Search for the cell housing the specified text and yield its [X, Y] center coordinate. 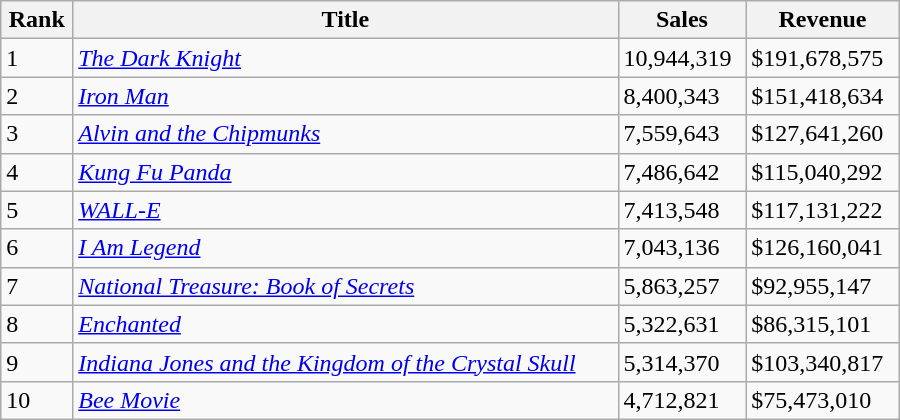
$115,040,292 [822, 172]
7 [37, 286]
7,043,136 [682, 248]
Sales [682, 20]
5,314,370 [682, 362]
$75,473,010 [822, 400]
The Dark Knight [346, 58]
Revenue [822, 20]
6 [37, 248]
10,944,319 [682, 58]
$117,131,222 [822, 210]
Kung Fu Panda [346, 172]
Iron Man [346, 96]
5 [37, 210]
7,486,642 [682, 172]
WALL-E [346, 210]
8 [37, 324]
I Am Legend [346, 248]
$126,160,041 [822, 248]
2 [37, 96]
$86,315,101 [822, 324]
$92,955,147 [822, 286]
Enchanted [346, 324]
3 [37, 134]
1 [37, 58]
5,322,631 [682, 324]
Title [346, 20]
9 [37, 362]
10 [37, 400]
7,413,548 [682, 210]
5,863,257 [682, 286]
4 [37, 172]
$151,418,634 [822, 96]
Rank [37, 20]
$127,641,260 [822, 134]
4,712,821 [682, 400]
8,400,343 [682, 96]
$103,340,817 [822, 362]
Bee Movie [346, 400]
Alvin and the Chipmunks [346, 134]
7,559,643 [682, 134]
National Treasure: Book of Secrets [346, 286]
Indiana Jones and the Kingdom of the Crystal Skull [346, 362]
$191,678,575 [822, 58]
